Output the [x, y] coordinate of the center of the cell containing the given text.  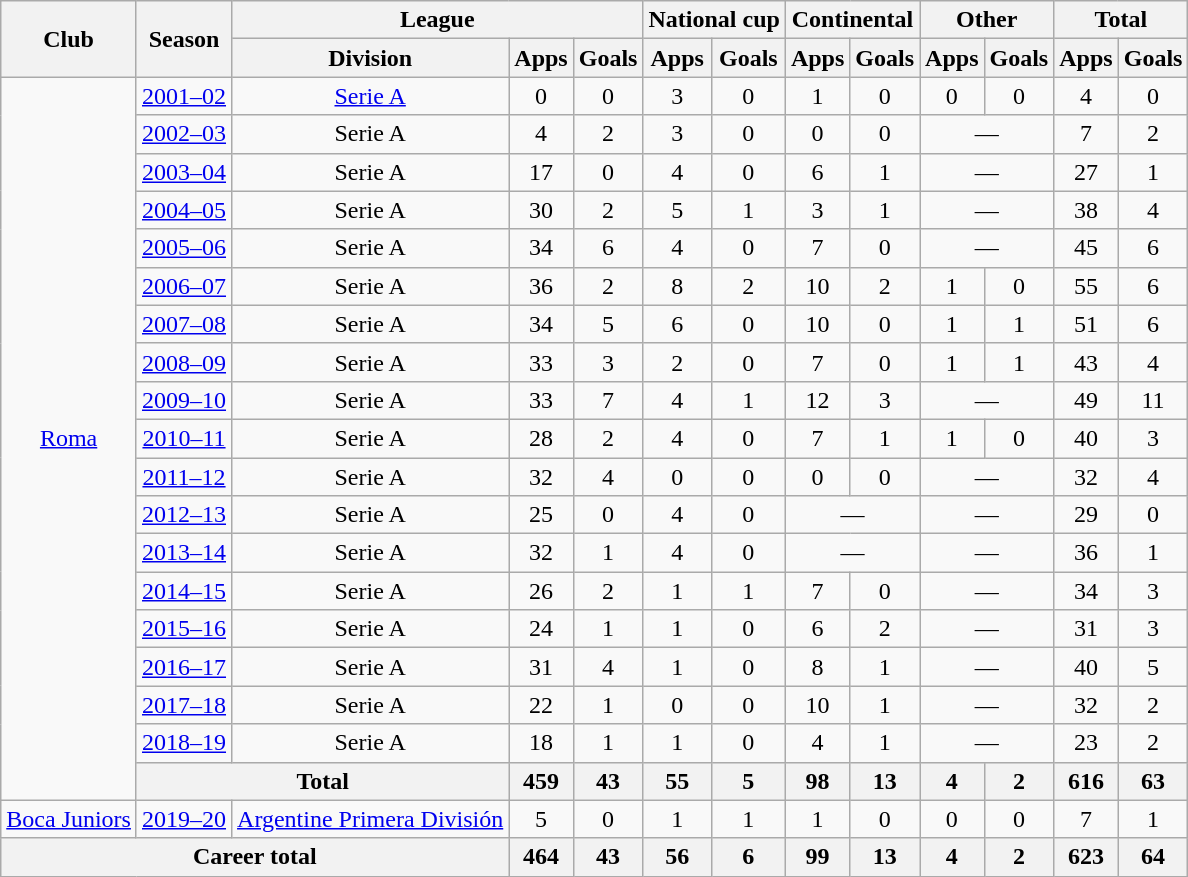
2018–19 [184, 743]
29 [1086, 515]
2013–14 [184, 553]
Club [69, 39]
56 [677, 857]
Division [370, 58]
25 [541, 515]
2015–16 [184, 629]
2006–07 [184, 286]
2019–20 [184, 819]
623 [1086, 857]
League [438, 20]
2010–11 [184, 438]
National cup [714, 20]
24 [541, 629]
18 [541, 743]
17 [541, 172]
2012–13 [184, 515]
464 [541, 857]
Season [184, 39]
51 [1086, 324]
2001–02 [184, 96]
27 [1086, 172]
12 [817, 400]
63 [1153, 781]
99 [817, 857]
2011–12 [184, 477]
616 [1086, 781]
2003–04 [184, 172]
Argentine Primera División [370, 819]
2014–15 [184, 591]
49 [1086, 400]
26 [541, 591]
Continental [852, 20]
64 [1153, 857]
2002–03 [184, 134]
23 [1086, 743]
30 [541, 210]
2009–10 [184, 400]
Roma [69, 438]
2004–05 [184, 210]
Boca Juniors [69, 819]
38 [1086, 210]
2017–18 [184, 705]
459 [541, 781]
Career total [255, 857]
Other [987, 20]
28 [541, 438]
2008–09 [184, 362]
2016–17 [184, 667]
45 [1086, 248]
2007–08 [184, 324]
22 [541, 705]
2005–06 [184, 248]
98 [817, 781]
11 [1153, 400]
